Find where the given text appears and provide that cell's center as (x, y) coordinate. 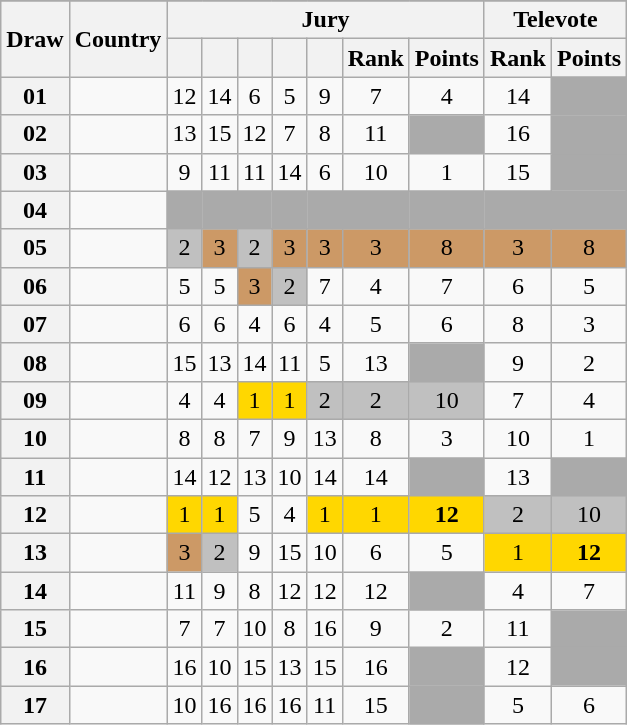
03 (35, 172)
06 (35, 286)
05 (35, 248)
07 (35, 324)
02 (35, 134)
17 (35, 705)
01 (35, 96)
09 (35, 400)
08 (35, 362)
Televote (555, 20)
Draw (35, 39)
Country (118, 39)
Jury (326, 20)
04 (35, 210)
